Search for the cell housing the specified text and yield its [x, y] center coordinate. 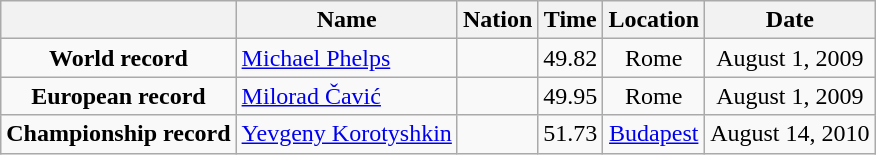
51.73 [570, 134]
World record [118, 58]
Location [654, 20]
Time [570, 20]
Milorad Čavić [346, 96]
Budapest [654, 134]
European record [118, 96]
Michael Phelps [346, 58]
August 14, 2010 [790, 134]
Nation [497, 20]
Championship record [118, 134]
Yevgeny Korotyshkin [346, 134]
49.95 [570, 96]
49.82 [570, 58]
Name [346, 20]
Date [790, 20]
